Pinpoint the cell where the given text exists, returning its [X, Y] midpoint coordinate. 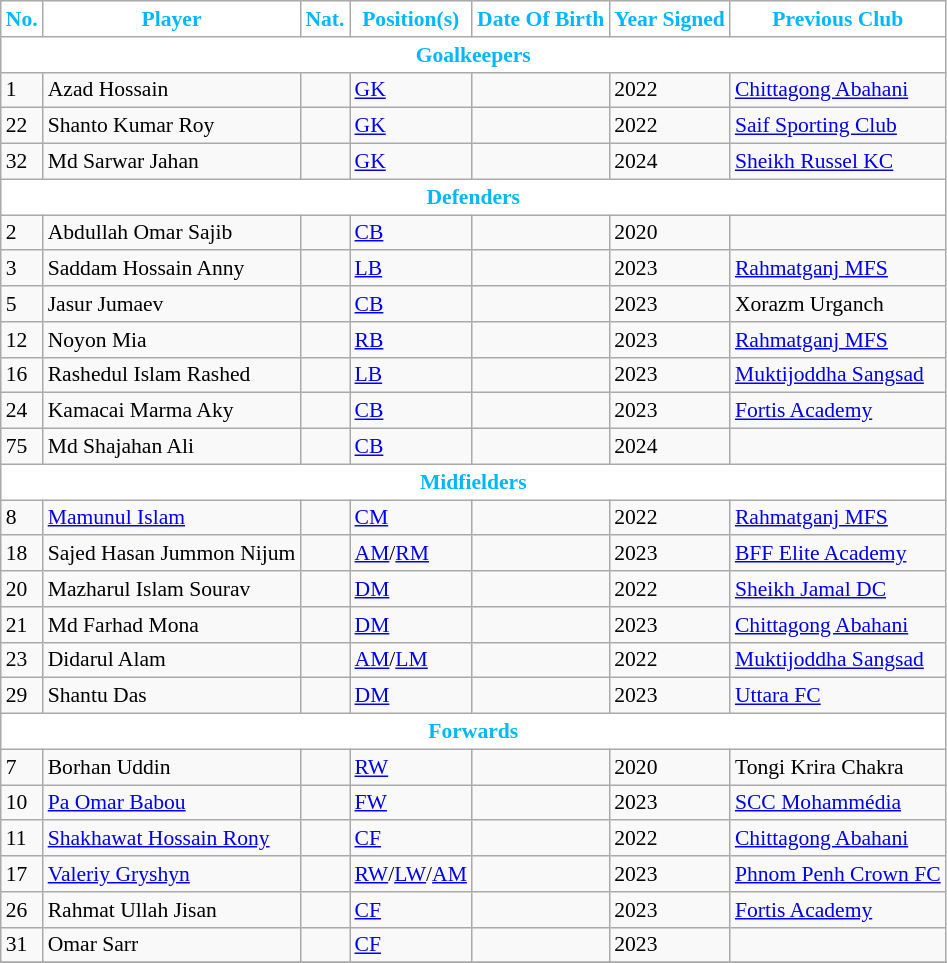
22 [22, 126]
Xorazm Urganch [838, 304]
Mazharul Islam Sourav [172, 589]
Md Farhad Mona [172, 625]
RB [411, 340]
No. [22, 19]
Tongi Krira Chakra [838, 767]
Previous Club [838, 19]
Noyon Mia [172, 340]
Omar Sarr [172, 945]
31 [22, 945]
26 [22, 910]
Rashedul Islam Rashed [172, 375]
21 [22, 625]
32 [22, 162]
Rahmat Ullah Jisan [172, 910]
Sheikh Russel KC [838, 162]
Borhan Uddin [172, 767]
BFF Elite Academy [838, 554]
Shakhawat Hossain Rony [172, 839]
Saif Sporting Club [838, 126]
Pa Omar Babou [172, 803]
3 [22, 269]
75 [22, 447]
SCC Mohammédia [838, 803]
Sheikh Jamal DC [838, 589]
Jasur Jumaev [172, 304]
Saddam Hossain Anny [172, 269]
24 [22, 411]
FW [411, 803]
11 [22, 839]
Nat. [324, 19]
AM/LM [411, 660]
Defenders [474, 197]
Mamunul Islam [172, 518]
Sajed Hasan Jummon Nijum [172, 554]
Abdullah Omar Sajib [172, 233]
Shantu Das [172, 696]
16 [22, 375]
12 [22, 340]
Phnom Penh Crown FC [838, 874]
18 [22, 554]
17 [22, 874]
Midfielders [474, 482]
Forwards [474, 732]
10 [22, 803]
Kamacai Marma Aky [172, 411]
20 [22, 589]
Year Signed [670, 19]
Player [172, 19]
Shanto Kumar Roy [172, 126]
RW [411, 767]
Position(s) [411, 19]
5 [22, 304]
29 [22, 696]
Uttara FC [838, 696]
Md Shajahan Ali [172, 447]
2 [22, 233]
AM/RM [411, 554]
Azad Hossain [172, 90]
23 [22, 660]
7 [22, 767]
Didarul Alam [172, 660]
8 [22, 518]
RW/LW/AM [411, 874]
1 [22, 90]
Md Sarwar Jahan [172, 162]
CM [411, 518]
Goalkeepers [474, 55]
Date Of Birth [540, 19]
Valeriy Gryshyn [172, 874]
